From the cell containing the given text, extract its center point as [x, y] coordinate. 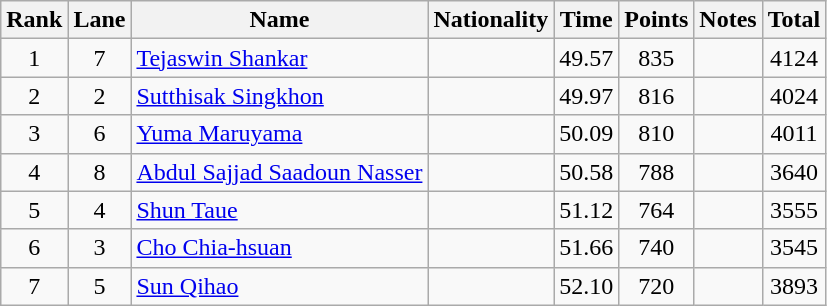
Time [586, 20]
Sun Qihao [280, 286]
810 [656, 134]
Name [280, 20]
Sutthisak Singkhon [280, 96]
816 [656, 96]
49.97 [586, 96]
50.58 [586, 172]
Yuma Maruyama [280, 134]
835 [656, 58]
Tejaswin Shankar [280, 58]
764 [656, 210]
Cho Chia-hsuan [280, 248]
49.57 [586, 58]
Total [794, 20]
Abdul Sajjad Saadoun Nasser [280, 172]
Notes [728, 20]
3555 [794, 210]
1 [34, 58]
3893 [794, 286]
Lane [100, 20]
740 [656, 248]
51.12 [586, 210]
50.09 [586, 134]
4124 [794, 58]
3545 [794, 248]
3640 [794, 172]
Nationality [491, 20]
8 [100, 172]
4024 [794, 96]
Points [656, 20]
4011 [794, 134]
51.66 [586, 248]
Shun Taue [280, 210]
720 [656, 286]
788 [656, 172]
Rank [34, 20]
52.10 [586, 286]
